Determine the [X, Y] coordinate at the center of the cell enclosing the given text.  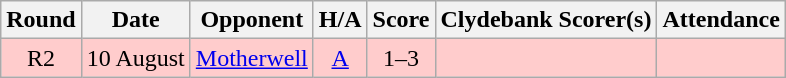
A [340, 58]
Motherwell [252, 58]
Opponent [252, 20]
Attendance [721, 20]
Clydebank Scorer(s) [546, 20]
H/A [340, 20]
1–3 [401, 58]
10 August [136, 58]
R2 [41, 58]
Round [41, 20]
Date [136, 20]
Score [401, 20]
